For the text-containing cell, return its midpoint in (X, Y) coordinate format. 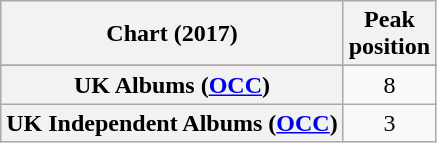
UK Independent Albums (OCC) (172, 123)
Peakposition (389, 34)
8 (389, 85)
UK Albums (OCC) (172, 85)
3 (389, 123)
Chart (2017) (172, 34)
